Extract the (x, y) coordinate from the center of the cell holding the provided text.  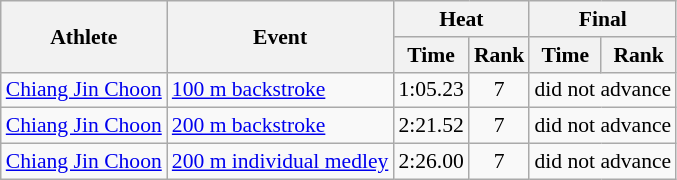
200 m backstroke (280, 126)
100 m backstroke (280, 90)
Heat (461, 19)
Event (280, 36)
2:26.00 (430, 162)
1:05.23 (430, 90)
Final (602, 19)
2:21.52 (430, 126)
Athlete (84, 36)
200 m individual medley (280, 162)
